Detect which cell encompasses the target text, then output its [x, y] center coordinate. 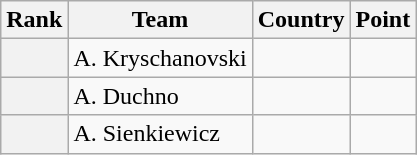
Country [301, 20]
A. Kryschanovski [160, 58]
Rank [34, 20]
Point [383, 20]
Team [160, 20]
A. Sienkiewicz [160, 134]
A. Duchno [160, 96]
